Search for the cell housing the specified text and yield its (x, y) center coordinate. 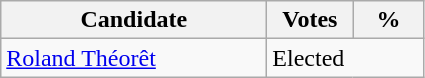
Votes (310, 20)
Roland Théorêt (134, 58)
Elected (346, 58)
% (388, 20)
Candidate (134, 20)
